Determine the (X, Y) coordinate at the center of the cell enclosing the given text.  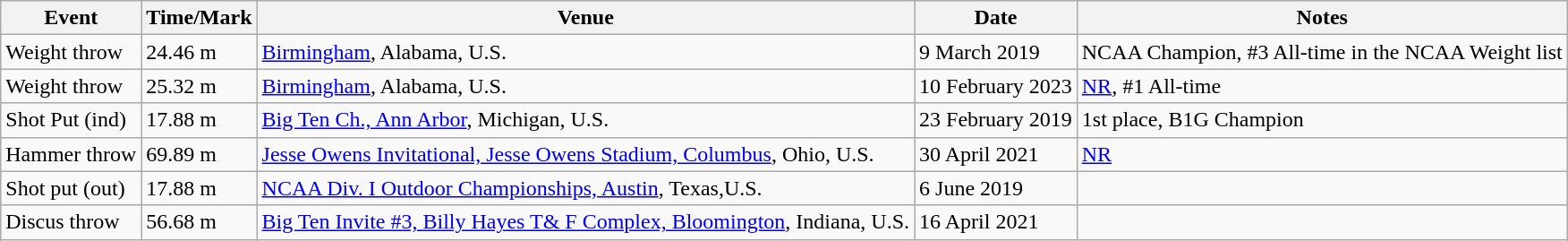
6 June 2019 (996, 188)
Notes (1322, 18)
30 April 2021 (996, 154)
NR, #1 All-time (1322, 86)
Time/Mark (199, 18)
10 February 2023 (996, 86)
56.68 m (199, 222)
NR (1322, 154)
Hammer throw (72, 154)
Date (996, 18)
69.89 m (199, 154)
1st place, B1G Champion (1322, 120)
25.32 m (199, 86)
Discus throw (72, 222)
Shot put (out) (72, 188)
NCAA Champion, #3 All-time in the NCAA Weight list (1322, 52)
24.46 m (199, 52)
Shot Put (ind) (72, 120)
23 February 2019 (996, 120)
9 March 2019 (996, 52)
Big Ten Invite #3, Billy Hayes T& F Complex, Bloomington, Indiana, U.S. (585, 222)
Jesse Owens Invitational, Jesse Owens Stadium, Columbus, Ohio, U.S. (585, 154)
Venue (585, 18)
16 April 2021 (996, 222)
NCAA Div. I Outdoor Championships, Austin, Texas,U.S. (585, 188)
Event (72, 18)
Big Ten Ch., Ann Arbor, Michigan, U.S. (585, 120)
